Output the [x, y] coordinate of the center of the cell containing the given text.  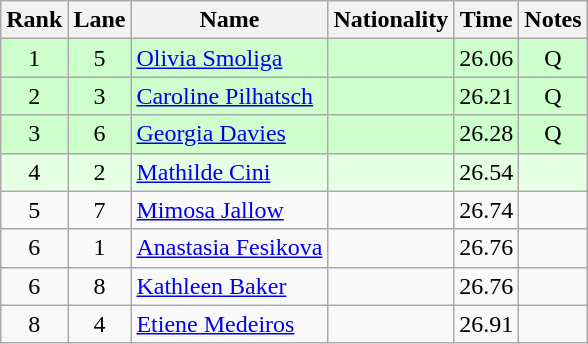
Nationality [391, 20]
26.06 [486, 58]
Mimosa Jallow [230, 210]
Rank [34, 20]
26.91 [486, 324]
Time [486, 20]
Etiene Medeiros [230, 324]
Kathleen Baker [230, 286]
Anastasia Fesikova [230, 248]
Notes [553, 20]
Mathilde Cini [230, 172]
Olivia Smoliga [230, 58]
Name [230, 20]
26.74 [486, 210]
Georgia Davies [230, 134]
Caroline Pilhatsch [230, 96]
26.54 [486, 172]
26.21 [486, 96]
26.28 [486, 134]
Lane [100, 20]
7 [100, 210]
